Output the [x, y] coordinate of the center of the cell containing the given text.  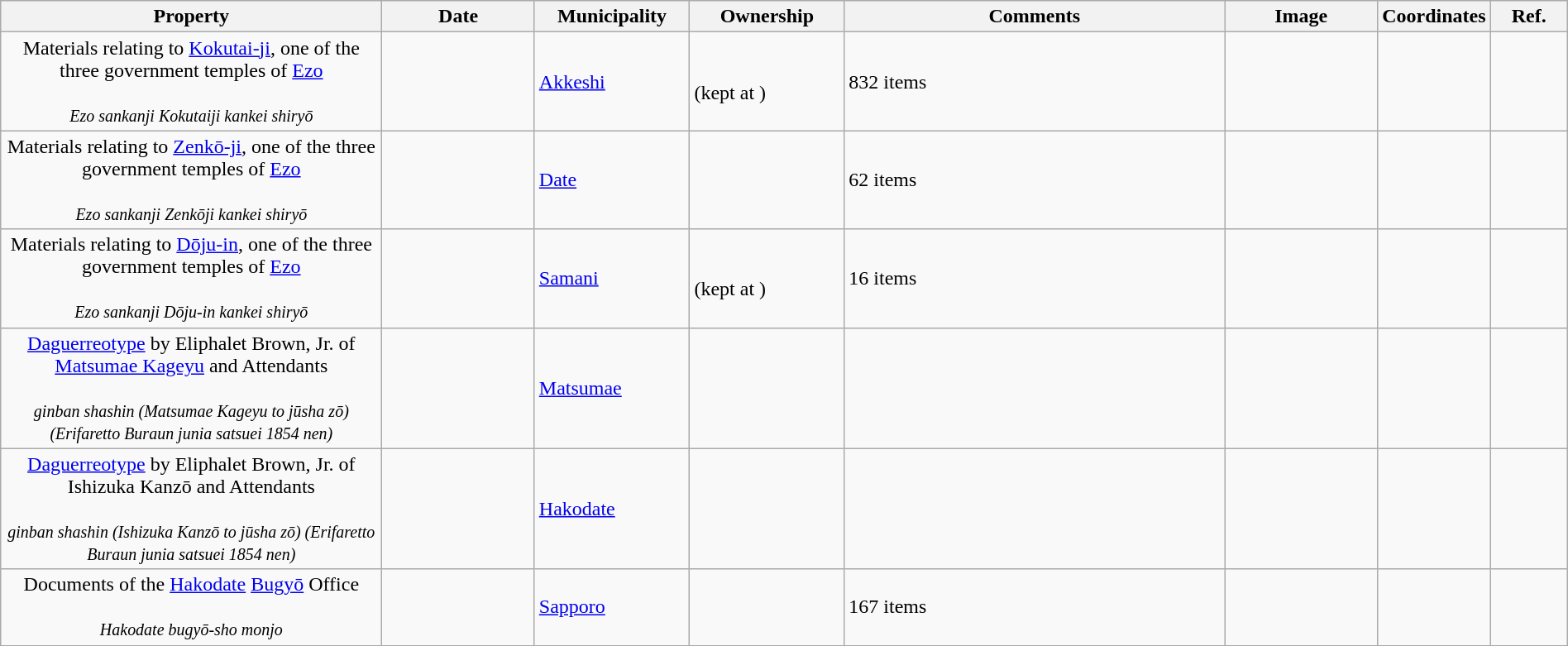
62 items [1035, 180]
167 items [1035, 607]
Materials relating to Kokutai-ji, one of the three government temples of EzoEzo sankanji Kokutaiji kankei shiryō [192, 81]
Coordinates [1434, 17]
Sapporo [612, 607]
Materials relating to Dōju-in, one of the three government temples of EzoEzo sankanji Dōju-in kankei shiryō [192, 278]
Materials relating to Zenkō-ji, one of the three government temples of EzoEzo sankanji Zenkōji kankei shiryō [192, 180]
Image [1302, 17]
Municipality [612, 17]
Ref. [1528, 17]
Hakodate [612, 509]
Comments [1035, 17]
Ownership [767, 17]
Samani [612, 278]
Property [192, 17]
Documents of the Hakodate Bugyō OfficeHakodate bugyō-sho monjo [192, 607]
Akkeshi [612, 81]
832 items [1035, 81]
16 items [1035, 278]
Matsumae [612, 388]
